Identify which cell holds the provided text, then report its (X, Y) central coordinate. 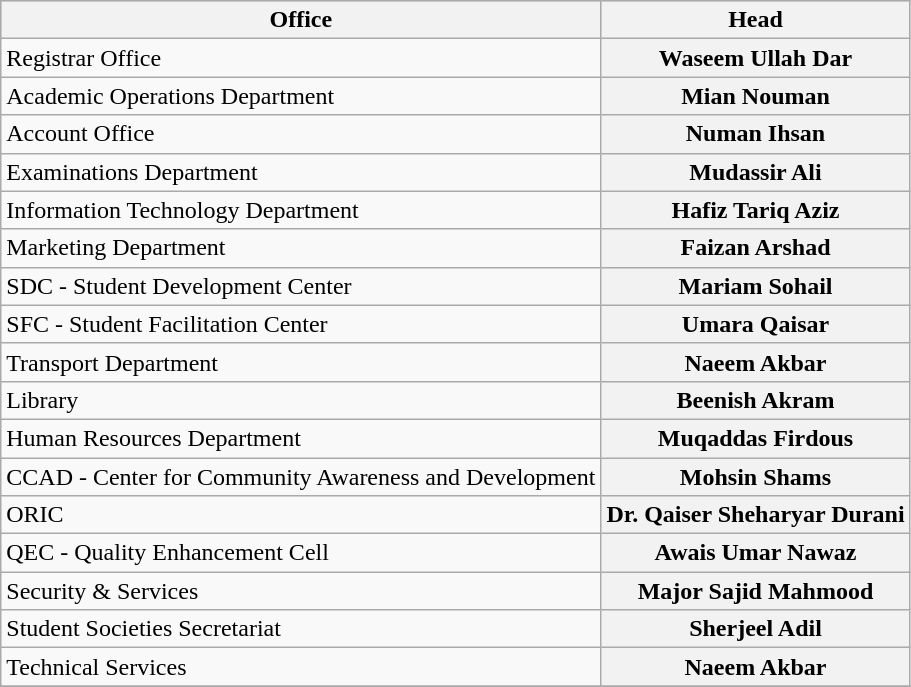
Sherjeel Adil (756, 629)
Academic Operations Department (301, 96)
QEC - Quality Enhancement Cell (301, 553)
Marketing Department (301, 248)
Mohsin Shams (756, 477)
Registrar Office (301, 58)
Library (301, 400)
Technical Services (301, 667)
Account Office (301, 134)
CCAD - Center for Community Awareness and Development (301, 477)
Waseem Ullah Dar (756, 58)
ORIC (301, 515)
Umara Qaisar (756, 324)
Student Societies Secretariat (301, 629)
SFC - Student Facilitation Center (301, 324)
SDC - Student Development Center (301, 286)
Office (301, 20)
Security & Services (301, 591)
Transport Department (301, 362)
Information Technology Department (301, 210)
Awais Umar Nawaz (756, 553)
Human Resources Department (301, 438)
Numan Ihsan (756, 134)
Beenish Akram (756, 400)
Mariam Sohail (756, 286)
Hafiz Tariq Aziz (756, 210)
Faizan Arshad (756, 248)
Mudassir Ali (756, 172)
Mian Nouman (756, 96)
Head (756, 20)
Muqaddas Firdous (756, 438)
Major Sajid Mahmood (756, 591)
Dr. Qaiser Sheharyar Durani (756, 515)
Examinations Department (301, 172)
